For the text-containing cell, return its midpoint in [x, y] coordinate format. 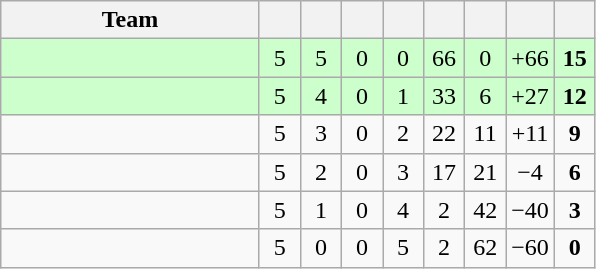
22 [444, 134]
11 [486, 134]
66 [444, 58]
33 [444, 96]
42 [486, 210]
9 [574, 134]
+11 [530, 134]
−60 [530, 248]
62 [486, 248]
17 [444, 172]
+66 [530, 58]
15 [574, 58]
21 [486, 172]
−40 [530, 210]
+27 [530, 96]
−4 [530, 172]
12 [574, 96]
Team [130, 20]
